Return (X, Y) of the center of cell containing provided text 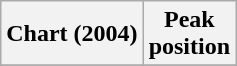
Peakposition (189, 34)
Chart (2004) (72, 34)
